Return the [X, Y] coordinate for the center point of the cell that contains the specified text.  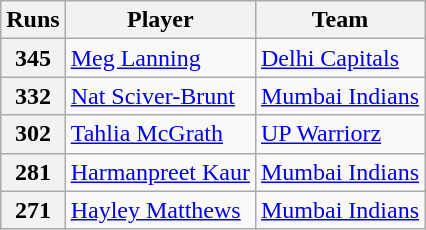
Player [160, 20]
332 [33, 96]
Harmanpreet Kaur [160, 172]
UP Warriorz [340, 134]
Nat Sciver-Brunt [160, 96]
Team [340, 20]
Meg Lanning [160, 58]
302 [33, 134]
281 [33, 172]
Tahlia McGrath [160, 134]
Hayley Matthews [160, 210]
271 [33, 210]
Runs [33, 20]
345 [33, 58]
Delhi Capitals [340, 58]
